Scan for the cell matching the given text and deliver its [X, Y] coordinate at center. 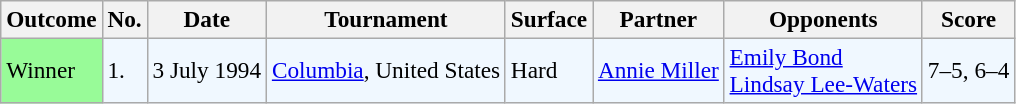
No. [124, 19]
1. [124, 70]
Outcome [52, 19]
Hard [548, 70]
Emily Bond Lindsay Lee-Waters [823, 70]
Partner [659, 19]
Columbia, United States [386, 70]
3 July 1994 [206, 70]
Winner [52, 70]
Annie Miller [659, 70]
Tournament [386, 19]
Date [206, 19]
Score [968, 19]
Surface [548, 19]
Opponents [823, 19]
7–5, 6–4 [968, 70]
